For the text-containing cell, return its midpoint in (x, y) coordinate format. 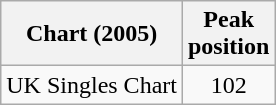
102 (228, 85)
Peakposition (228, 34)
UK Singles Chart (92, 85)
Chart (2005) (92, 34)
